Return [x, y] of the center of cell containing provided text 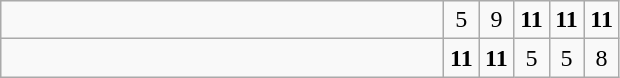
8 [602, 58]
9 [496, 20]
